For the text-containing cell, return its midpoint in (X, Y) coordinate format. 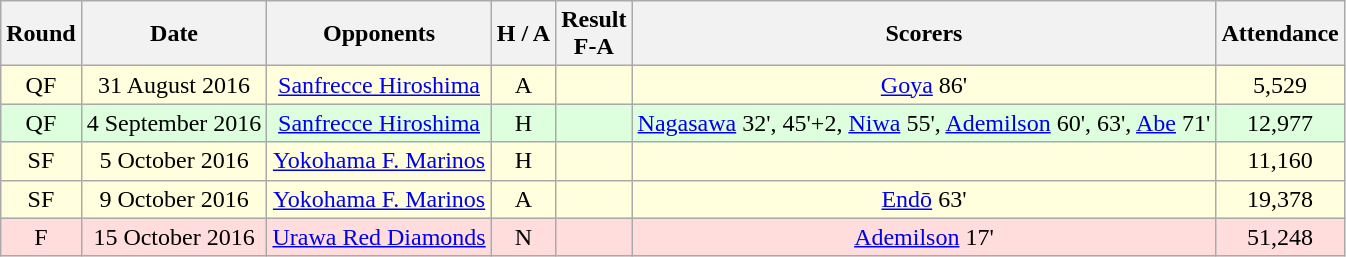
Scorers (924, 34)
Attendance (1280, 34)
31 August 2016 (174, 85)
Goya 86' (924, 85)
Opponents (379, 34)
Date (174, 34)
15 October 2016 (174, 237)
19,378 (1280, 199)
Round (41, 34)
Ademilson 17' (924, 237)
ResultF-A (594, 34)
F (41, 237)
Nagasawa 32', 45'+2, Niwa 55', Ademilson 60', 63', Abe 71' (924, 123)
51,248 (1280, 237)
H / A (523, 34)
4 September 2016 (174, 123)
11,160 (1280, 161)
5 October 2016 (174, 161)
9 October 2016 (174, 199)
N (523, 237)
12,977 (1280, 123)
5,529 (1280, 85)
Endō 63' (924, 199)
Urawa Red Diamonds (379, 237)
